Return the (x, y) coordinate for the center point of the cell that contains the specified text.  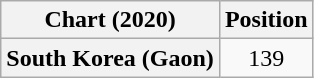
139 (266, 58)
Chart (2020) (110, 20)
Position (266, 20)
South Korea (Gaon) (110, 58)
